Determine the [X, Y] coordinate at the center of the cell enclosing the given text.  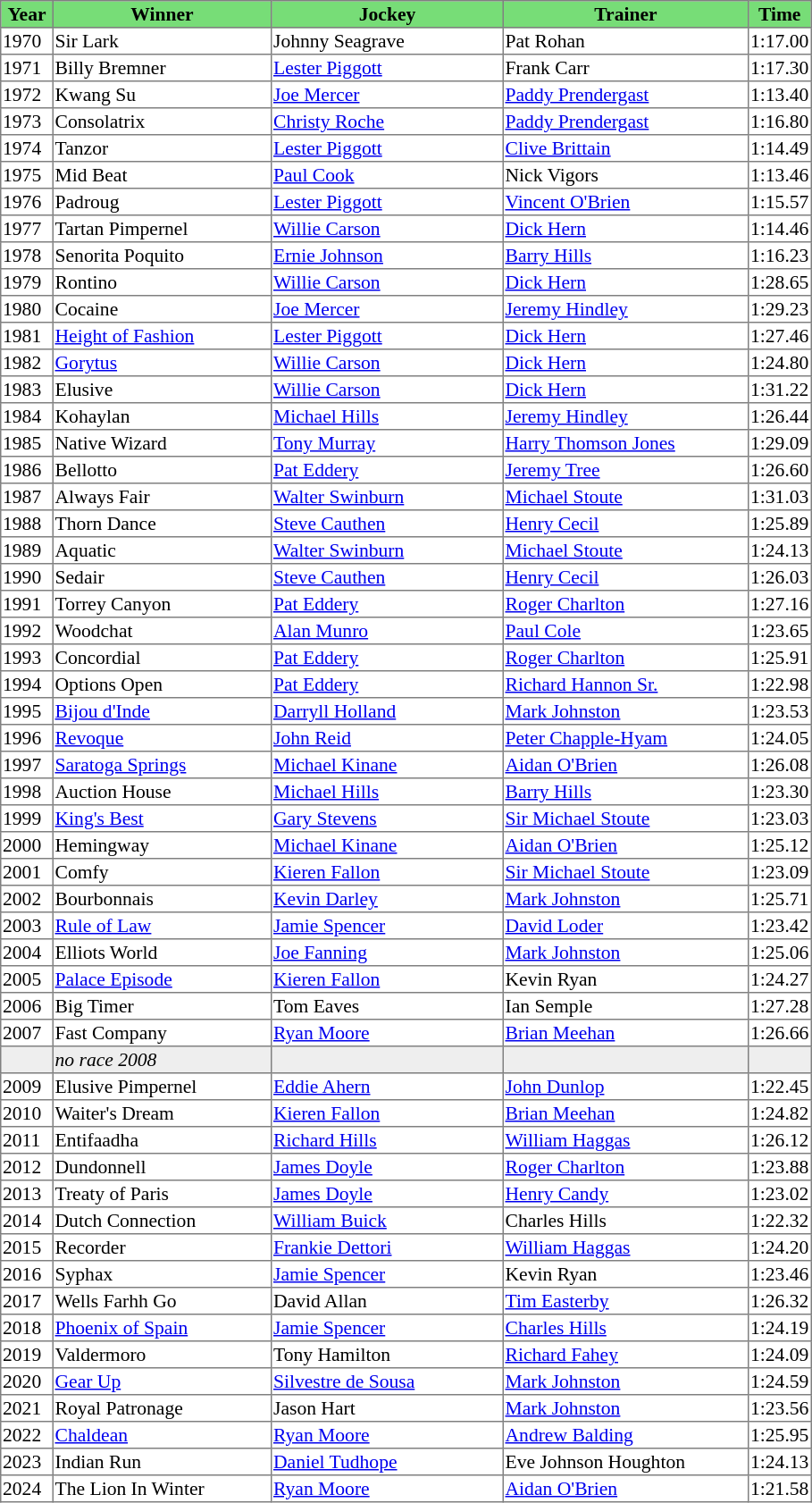
2017 [27, 1301]
Eddie Ahern [388, 1087]
1993 [27, 658]
1:27.16 [780, 604]
Hemingway [162, 845]
Woodchat [162, 631]
1976 [27, 202]
1:26.12 [780, 1140]
2002 [27, 899]
Johnny Seagrave [388, 41]
Thorn Dance [162, 524]
1:22.32 [780, 1221]
Frankie Dettori [388, 1247]
1:13.40 [780, 95]
1998 [27, 792]
Aquatic [162, 550]
2006 [27, 1006]
1999 [27, 819]
1982 [27, 363]
Gear Up [162, 1381]
2012 [27, 1167]
1:28.65 [780, 282]
1:26.08 [780, 765]
Bellotto [162, 470]
Darryll Holland [388, 711]
Joe Fanning [388, 953]
2007 [27, 1033]
Elusive [162, 390]
Indian Run [162, 1462]
Tony Murray [388, 443]
1:24.80 [780, 363]
Peter Chapple-Hyam [625, 738]
2014 [27, 1221]
Trainer [625, 14]
2019 [27, 1355]
1:24.09 [780, 1355]
Gorytus [162, 363]
Tim Easterby [625, 1301]
1:24.20 [780, 1247]
1:14.46 [780, 229]
Palace Episode [162, 979]
1:25.12 [780, 845]
1974 [27, 148]
1:21.58 [780, 1489]
Silvestre de Sousa [388, 1381]
1989 [27, 550]
1:16.80 [780, 122]
Wells Farhh Go [162, 1301]
Elliots World [162, 953]
1978 [27, 256]
Harry Thomson Jones [625, 443]
Kevin Darley [388, 899]
Always Fair [162, 497]
Jockey [388, 14]
Saratoga Springs [162, 765]
1987 [27, 497]
Tony Hamilton [388, 1355]
Kwang Su [162, 95]
Winner [162, 14]
1980 [27, 309]
Bijou d'Inde [162, 711]
2010 [27, 1113]
Year [27, 14]
Fast Company [162, 1033]
Auction House [162, 792]
2004 [27, 953]
Height of Fashion [162, 336]
1:26.32 [780, 1301]
2020 [27, 1381]
1:23.65 [780, 631]
1995 [27, 711]
Sir Lark [162, 41]
David Allan [388, 1301]
Frank Carr [625, 68]
Valdermoro [162, 1355]
Andrew Balding [625, 1435]
Kohaylan [162, 416]
Billy Bremner [162, 68]
1:17.30 [780, 68]
1:27.46 [780, 336]
no race 2008 [162, 1060]
Daniel Tudhope [388, 1462]
2016 [27, 1274]
1:16.23 [780, 256]
Eve Johnson Houghton [625, 1462]
Nick Vigors [625, 175]
Concordial [162, 658]
1988 [27, 524]
1994 [27, 684]
Clive Brittain [625, 148]
1975 [27, 175]
Mid Beat [162, 175]
2021 [27, 1408]
1:23.46 [780, 1274]
Senorita Poquito [162, 256]
Alan Munro [388, 631]
1:23.02 [780, 1194]
Chaldean [162, 1435]
Big Timer [162, 1006]
1:23.88 [780, 1167]
Jason Hart [388, 1408]
1973 [27, 122]
Recorder [162, 1247]
1:31.22 [780, 390]
1996 [27, 738]
1970 [27, 41]
2003 [27, 926]
1983 [27, 390]
Jeremy Tree [625, 470]
Options Open [162, 684]
1:23.42 [780, 926]
Pat Rohan [625, 41]
Entifaadha [162, 1140]
1:22.98 [780, 684]
1:23.03 [780, 819]
Gary Stevens [388, 819]
2023 [27, 1462]
2009 [27, 1087]
1:17.00 [780, 41]
1:23.09 [780, 872]
1:31.03 [780, 497]
Ian Semple [625, 1006]
1:24.59 [780, 1381]
Syphax [162, 1274]
1:15.57 [780, 202]
King's Best [162, 819]
2001 [27, 872]
1990 [27, 577]
Henry Candy [625, 1194]
John Dunlop [625, 1087]
Bourbonnais [162, 899]
Comfy [162, 872]
John Reid [388, 738]
1:25.71 [780, 899]
1992 [27, 631]
1:23.30 [780, 792]
Paul Cole [625, 631]
Paul Cook [388, 175]
Rule of Law [162, 926]
Christy Roche [388, 122]
1:24.19 [780, 1328]
2013 [27, 1194]
1:26.60 [780, 470]
2015 [27, 1247]
2022 [27, 1435]
2018 [27, 1328]
Native Wizard [162, 443]
Rontino [162, 282]
William Buick [388, 1221]
Ernie Johnson [388, 256]
1:25.89 [780, 524]
Dundonnell [162, 1167]
1:27.28 [780, 1006]
1972 [27, 95]
Richard Hills [388, 1140]
1:23.53 [780, 711]
Richard Fahey [625, 1355]
1971 [27, 68]
Sedair [162, 577]
Consolatrix [162, 122]
1997 [27, 765]
1:26.03 [780, 577]
1:25.91 [780, 658]
1:22.45 [780, 1087]
1:24.82 [780, 1113]
1:29.09 [780, 443]
1:23.56 [780, 1408]
1:25.06 [780, 953]
2005 [27, 979]
Vincent O'Brien [625, 202]
Tanzor [162, 148]
Tom Eaves [388, 1006]
Dutch Connection [162, 1221]
Padroug [162, 202]
1985 [27, 443]
Elusive Pimpernel [162, 1087]
Revoque [162, 738]
Richard Hannon Sr. [625, 684]
1981 [27, 336]
1986 [27, 470]
1:13.46 [780, 175]
1:14.49 [780, 148]
1:26.66 [780, 1033]
2011 [27, 1140]
1:24.27 [780, 979]
Royal Patronage [162, 1408]
1991 [27, 604]
David Loder [625, 926]
The Lion In Winter [162, 1489]
Tartan Pimpernel [162, 229]
Time [780, 14]
1:26.44 [780, 416]
Torrey Canyon [162, 604]
1979 [27, 282]
1984 [27, 416]
Phoenix of Spain [162, 1328]
Cocaine [162, 309]
1977 [27, 229]
1:25.95 [780, 1435]
2000 [27, 845]
2024 [27, 1489]
1:24.05 [780, 738]
Waiter's Dream [162, 1113]
1:29.23 [780, 309]
Treaty of Paris [162, 1194]
